Return (x, y) of the center of cell containing provided text 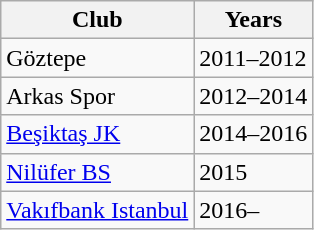
Arkas Spor (98, 96)
Years (254, 20)
Nilüfer BS (98, 172)
2016– (254, 210)
2012–2014 (254, 96)
Vakıfbank Istanbul (98, 210)
2015 (254, 172)
Beşiktaş JK (98, 134)
Göztepe (98, 58)
2011–2012 (254, 58)
Club (98, 20)
2014–2016 (254, 134)
